Locate the cell with the specified text and output its [x, y] center coordinate. 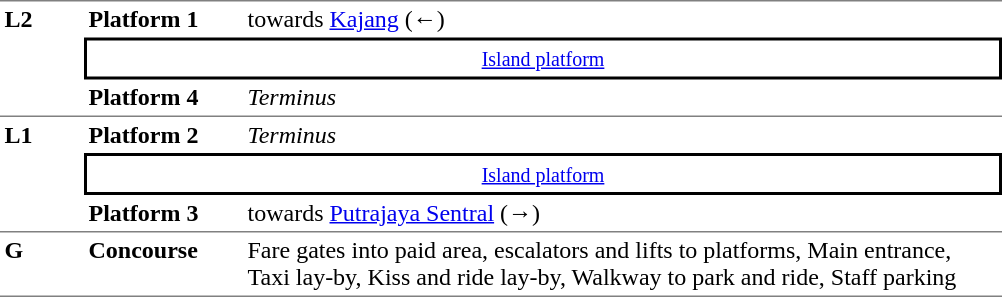
L2 [42, 58]
Platform 1 [164, 19]
Platform 4 [164, 98]
towards Kajang (←) [622, 19]
Platform 2 [164, 135]
towards Putrajaya Sentral (→) [622, 213]
Platform 3 [164, 213]
Concourse [164, 264]
G [42, 264]
L1 [42, 174]
